For the text-containing cell, return its midpoint in [X, Y] coordinate format. 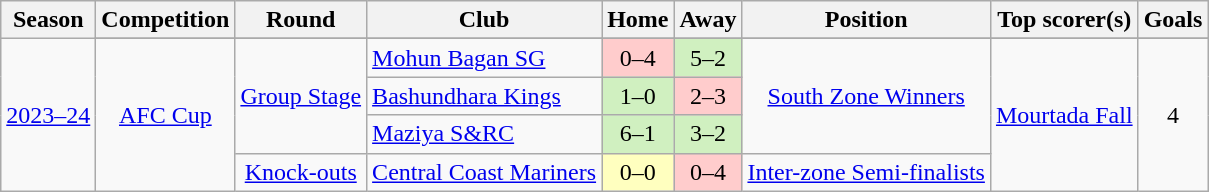
6–1 [638, 134]
Goals [1173, 20]
2023–24 [48, 115]
4 [1173, 115]
Round [301, 20]
Central Coast Mariners [484, 172]
0–0 [638, 172]
Knock-outs [301, 172]
Club [484, 20]
3–2 [708, 134]
Maziya S&RC [484, 134]
Away [708, 20]
Home [638, 20]
1–0 [638, 96]
Bashundhara Kings [484, 96]
Competition [166, 20]
South Zone Winners [866, 96]
AFC Cup [166, 115]
Mohun Bagan SG [484, 58]
Inter-zone Semi-finalists [866, 172]
Season [48, 20]
5–2 [708, 58]
Position [866, 20]
Group Stage [301, 96]
Mourtada Fall [1064, 115]
Top scorer(s) [1064, 20]
2–3 [708, 96]
